Locate the cell with the specified text and output its [X, Y] center coordinate. 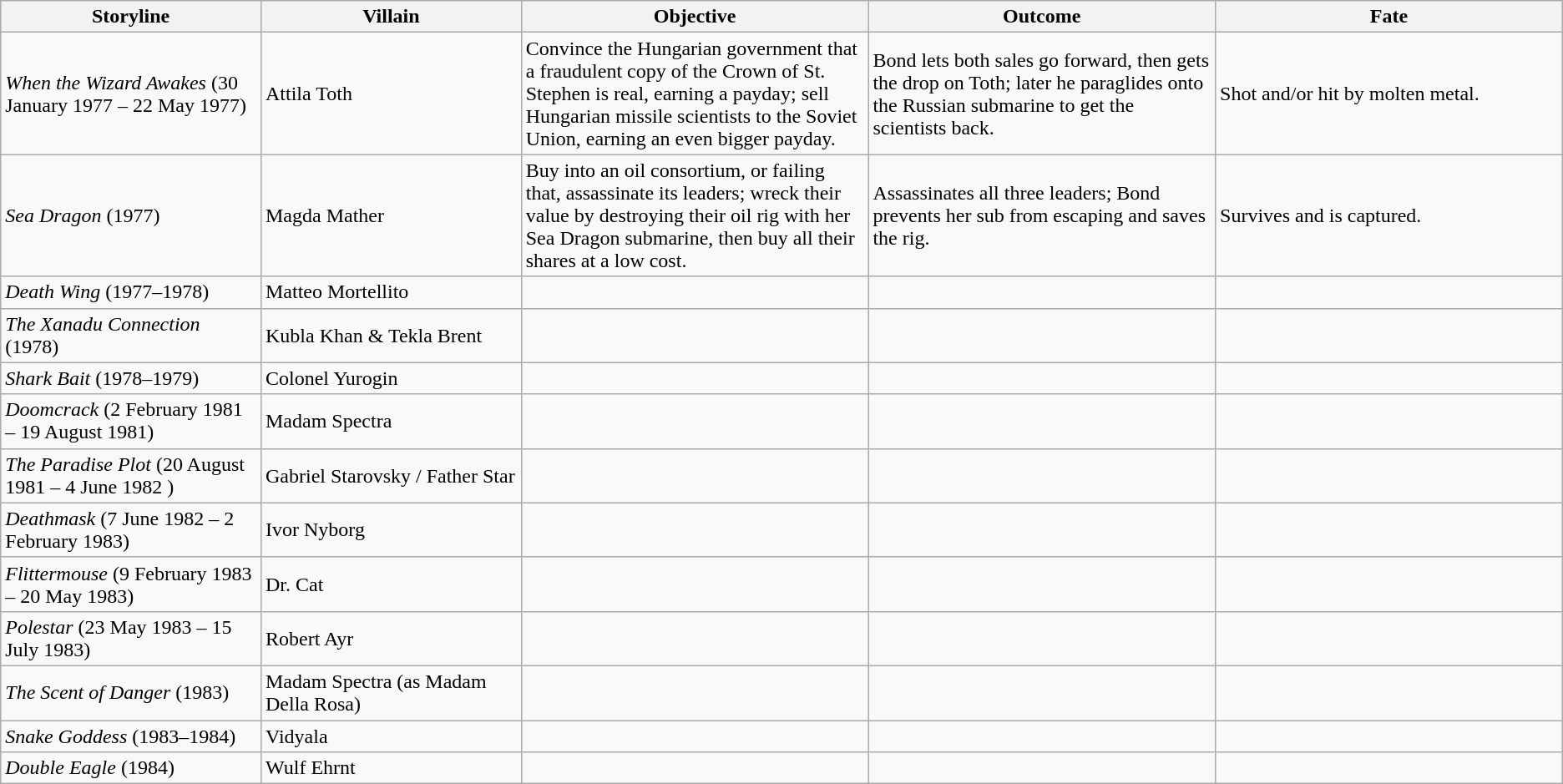
Polestar (23 May 1983 – 15 July 1983) [131, 638]
Storyline [131, 17]
Robert Ayr [391, 638]
Magda Mather [391, 215]
Doomcrack (2 February 1981 – 19 August 1981) [131, 421]
Shot and/or hit by molten metal. [1389, 94]
Colonel Yurogin [391, 378]
Madam Spectra [391, 421]
Fate [1389, 17]
Gabriel Starovsky / Father Star [391, 476]
Madam Spectra (as Madam Della Rosa) [391, 693]
Vidyala [391, 736]
Objective [695, 17]
The Xanadu Connection (1978) [131, 336]
Attila Toth [391, 94]
Outcome [1042, 17]
The Paradise Plot (20 August 1981 – 4 June 1982 ) [131, 476]
Survives and is captured. [1389, 215]
Ivor Nyborg [391, 529]
Sea Dragon (1977) [131, 215]
Flittermouse (9 February 1983 – 20 May 1983) [131, 584]
Deathmask (7 June 1982 – 2 February 1983) [131, 529]
Shark Bait (1978–1979) [131, 378]
Matteo Mortellito [391, 292]
Snake Goddess (1983–1984) [131, 736]
Wulf Ehrnt [391, 768]
Dr. Cat [391, 584]
Kubla Khan & Tekla Brent [391, 336]
Assassinates all three leaders; Bond prevents her sub from escaping and saves the rig. [1042, 215]
When the Wizard Awakes (30 January 1977 – 22 May 1977) [131, 94]
Bond lets both sales go forward, then gets the drop on Toth; later he paraglides onto the Russian submarine to get the scientists back. [1042, 94]
Double Eagle (1984) [131, 768]
Death Wing (1977–1978) [131, 292]
Villain [391, 17]
The Scent of Danger (1983) [131, 693]
